Scan for the cell matching the given text and deliver its (x, y) coordinate at center. 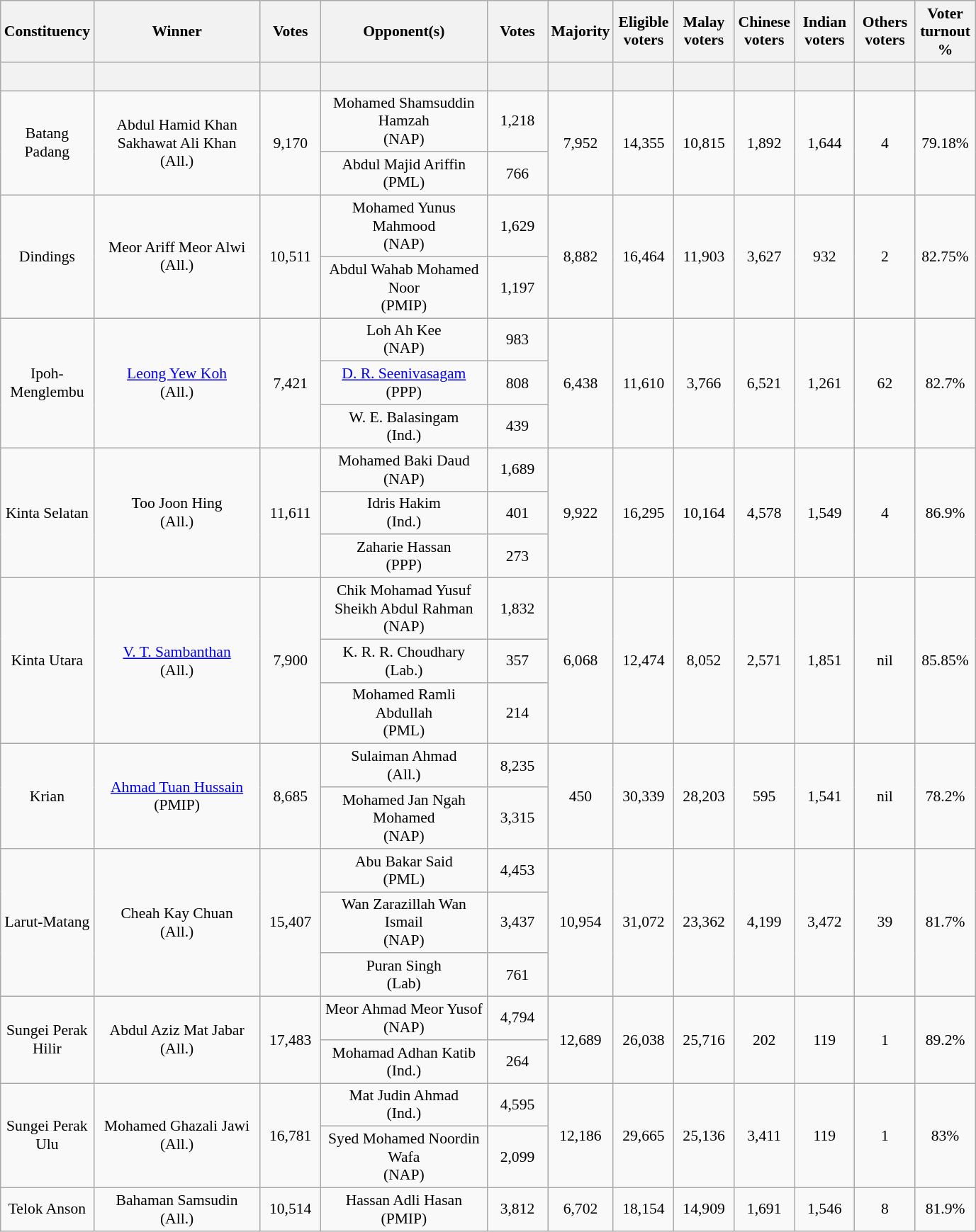
1,197 (517, 288)
D. R. Seenivasagam(PPP) (404, 383)
932 (825, 256)
18,154 (644, 1210)
357 (517, 660)
Constituency (47, 31)
15,407 (291, 922)
8,052 (703, 661)
1,644 (825, 143)
3,411 (764, 1136)
Loh Ah Kee(NAP) (404, 340)
Chik Mohamad Yusuf Sheikh Abdul Rahman(NAP) (404, 609)
28,203 (703, 796)
264 (517, 1061)
Voter turnout % (946, 31)
6,068 (581, 661)
Wan Zarazillah Wan Ismail(NAP) (404, 922)
85.85% (946, 661)
79.18% (946, 143)
Meor Ariff Meor Alwi(All.) (177, 256)
Zaharie Hassan(PPP) (404, 557)
14,909 (703, 1210)
Hassan Adli Hasan(PMIP) (404, 1210)
Mohamad Adhan Katib(Ind.) (404, 1061)
3,315 (517, 818)
8 (885, 1210)
983 (517, 340)
Leong Yew Koh(All.) (177, 383)
26,038 (644, 1040)
Mohamed Ramli Abdullah(PML) (404, 713)
1,629 (517, 227)
17,483 (291, 1040)
11,611 (291, 513)
1,549 (825, 513)
6,702 (581, 1210)
3,437 (517, 922)
4,595 (517, 1105)
Mohamed Jan Ngah Mohamed(NAP) (404, 818)
30,339 (644, 796)
Majority (581, 31)
82.7% (946, 383)
3,766 (703, 383)
Malay voters (703, 31)
Others voters (885, 31)
6,438 (581, 383)
439 (517, 426)
25,136 (703, 1136)
31,072 (644, 922)
1,689 (517, 469)
4,578 (764, 513)
202 (764, 1040)
Puran Singh(Lab) (404, 975)
81.9% (946, 1210)
4,453 (517, 870)
1,691 (764, 1210)
1,546 (825, 1210)
Sungei Perak Ulu (47, 1136)
83% (946, 1136)
82.75% (946, 256)
Kinta Utara (47, 661)
12,474 (644, 661)
39 (885, 922)
Cheah Kay Chuan(All.) (177, 922)
Eligible voters (644, 31)
1,261 (825, 383)
10,511 (291, 256)
Opponent(s) (404, 31)
Abdul Wahab Mohamed Noor(PMIP) (404, 288)
3,812 (517, 1210)
9,922 (581, 513)
Mat Judin Ahmad(Ind.) (404, 1105)
12,689 (581, 1040)
10,954 (581, 922)
11,903 (703, 256)
Too Joon Hing(All.) (177, 513)
7,900 (291, 661)
9,170 (291, 143)
16,464 (644, 256)
16,295 (644, 513)
Ipoh-Menglembu (47, 383)
10,164 (703, 513)
4,794 (517, 1019)
Winner (177, 31)
W. E. Balasingam(Ind.) (404, 426)
214 (517, 713)
Sungei Perak Hilir (47, 1040)
1,832 (517, 609)
450 (581, 796)
Mohamed Baki Daud(NAP) (404, 469)
7,952 (581, 143)
Abdul Majid Ariffin(PML) (404, 174)
25,716 (703, 1040)
Mohamed Ghazali Jawi(All.) (177, 1136)
23,362 (703, 922)
8,685 (291, 796)
10,815 (703, 143)
1,851 (825, 661)
766 (517, 174)
Abdul Hamid Khan Sakhawat Ali Khan(All.) (177, 143)
Telok Anson (47, 1210)
Mohamed Yunus Mahmood(NAP) (404, 227)
8,882 (581, 256)
14,355 (644, 143)
78.2% (946, 796)
12,186 (581, 1136)
595 (764, 796)
1,218 (517, 122)
Bahaman Samsudin(All.) (177, 1210)
89.2% (946, 1040)
7,421 (291, 383)
808 (517, 383)
Abu Bakar Said(PML) (404, 870)
1,892 (764, 143)
4,199 (764, 922)
81.7% (946, 922)
8,235 (517, 765)
1,541 (825, 796)
11,610 (644, 383)
2,571 (764, 661)
29,665 (644, 1136)
401 (517, 513)
3,627 (764, 256)
62 (885, 383)
Syed Mohamed Noordin Wafa(NAP) (404, 1158)
Krian (47, 796)
Chinese voters (764, 31)
V. T. Sambanthan(All.) (177, 661)
761 (517, 975)
Dindings (47, 256)
2 (885, 256)
2,099 (517, 1158)
Ahmad Tuan Hussain(PMIP) (177, 796)
Sulaiman Ahmad(All.) (404, 765)
Meor Ahmad Meor Yusof(NAP) (404, 1019)
Indian voters (825, 31)
3,472 (825, 922)
K. R. R. Choudhary(Lab.) (404, 660)
Larut-Matang (47, 922)
Idris Hakim(Ind.) (404, 513)
16,781 (291, 1136)
Batang Padang (47, 143)
86.9% (946, 513)
6,521 (764, 383)
Mohamed Shamsuddin Hamzah(NAP) (404, 122)
273 (517, 557)
Abdul Aziz Mat Jabar(All.) (177, 1040)
Kinta Selatan (47, 513)
10,514 (291, 1210)
